Search for the cell housing the specified text and yield its [x, y] center coordinate. 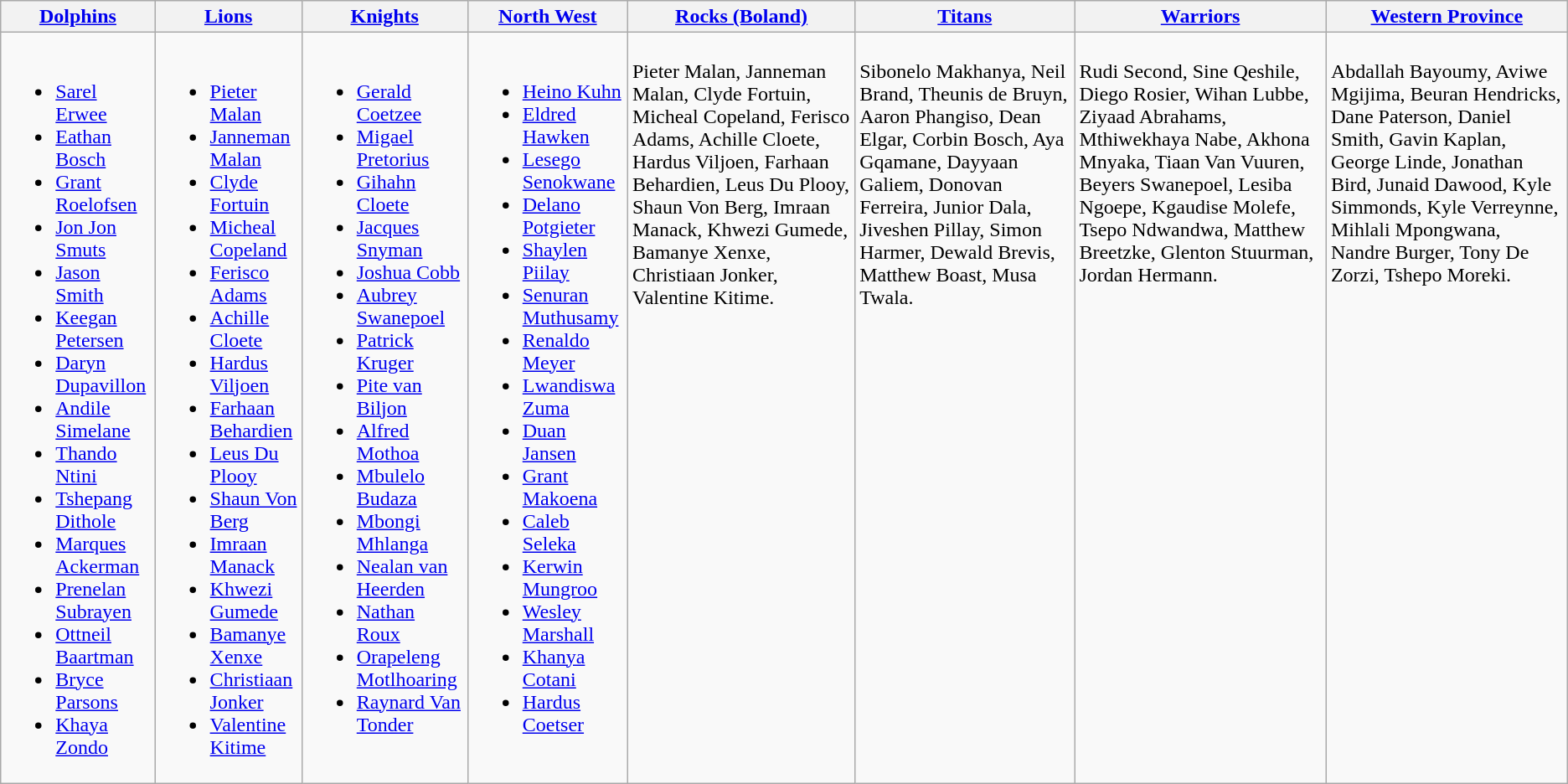
Titans [965, 17]
Warriors [1201, 17]
Lions [228, 17]
Rocks (Boland) [740, 17]
Dolphins [78, 17]
Western Province [1447, 17]
North West [548, 17]
Knights [384, 17]
